Determine the [x, y] coordinate at the center of the cell enclosing the given text.  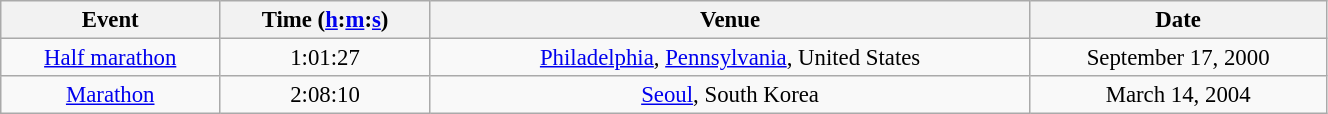
Venue [730, 20]
2:08:10 [326, 95]
March 14, 2004 [1178, 95]
Date [1178, 20]
1:01:27 [326, 58]
Half marathon [110, 58]
September 17, 2000 [1178, 58]
Time (h:m:s) [326, 20]
Event [110, 20]
Philadelphia, Pennsylvania, United States [730, 58]
Marathon [110, 95]
Seoul, South Korea [730, 95]
